Identify which cell holds the provided text, then report its (X, Y) central coordinate. 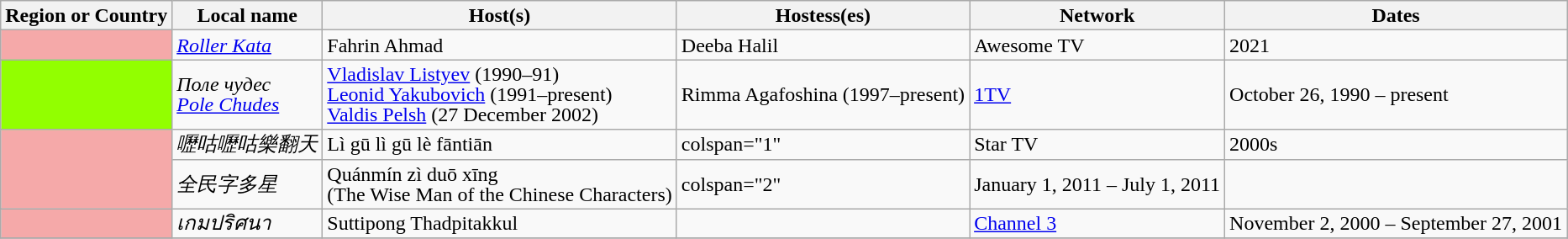
嚦咕嚦咕樂翻天 (247, 145)
Vladislav Listyev (1990–91)Leonid Yakubovich (1991–present)Valdis Pelsh (27 December 2002) (500, 94)
Fahrin Ahmad (500, 45)
Region or Country (87, 15)
Awesome TV (1097, 45)
1TV (1097, 94)
October 26, 1990 – present (1397, 94)
2000s (1397, 145)
Channel 3 (1097, 224)
Roller Kata (247, 45)
เกมปริศนา (247, 224)
Поле чудесPole Chudes (247, 94)
Rimma Agafoshina (1997–present) (823, 94)
Hostess(es) (823, 15)
Suttipong Thadpitakkul (500, 224)
Deeba Halil (823, 45)
colspan="2" (823, 183)
2021 (1397, 45)
Local name (247, 15)
Lì gū lì gū lè fāntiān (500, 145)
colspan="1" (823, 145)
Star TV (1097, 145)
全民字多星 (247, 183)
January 1, 2011 – July 1, 2011 (1097, 183)
Network (1097, 15)
Dates (1397, 15)
Quánmín zì duō xīng(The Wise Man of the Chinese Characters) (500, 183)
Host(s) (500, 15)
November 2, 2000 – September 27, 2001 (1397, 224)
